Identify which cell holds the provided text, then report its [X, Y] central coordinate. 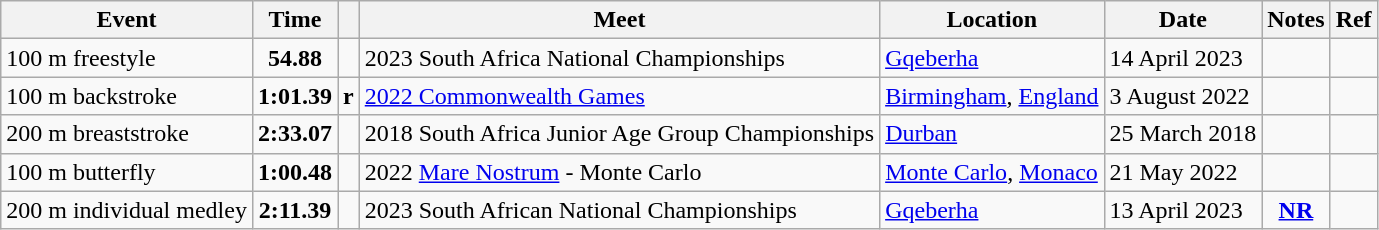
Event [127, 20]
2:11.39 [294, 210]
Time [294, 20]
2018 South Africa Junior Age Group Championships [619, 134]
Ref [1354, 20]
Date [1183, 20]
2022 Mare Nostrum - Monte Carlo [619, 172]
13 April 2023 [1183, 210]
NR [1296, 210]
100 m backstroke [127, 96]
200 m breaststroke [127, 134]
1:00.48 [294, 172]
Meet [619, 20]
25 March 2018 [1183, 134]
54.88 [294, 58]
100 m freestyle [127, 58]
1:01.39 [294, 96]
Location [992, 20]
100 m butterfly [127, 172]
Notes [1296, 20]
3 August 2022 [1183, 96]
r [349, 96]
2:33.07 [294, 134]
2022 Commonwealth Games [619, 96]
200 m individual medley [127, 210]
14 April 2023 [1183, 58]
2023 South African National Championships [619, 210]
Durban [992, 134]
2023 South Africa National Championships [619, 58]
21 May 2022 [1183, 172]
Monte Carlo, Monaco [992, 172]
Birmingham, England [992, 96]
